Provide the [x, y] coordinate of the cell's center where the given text is located.  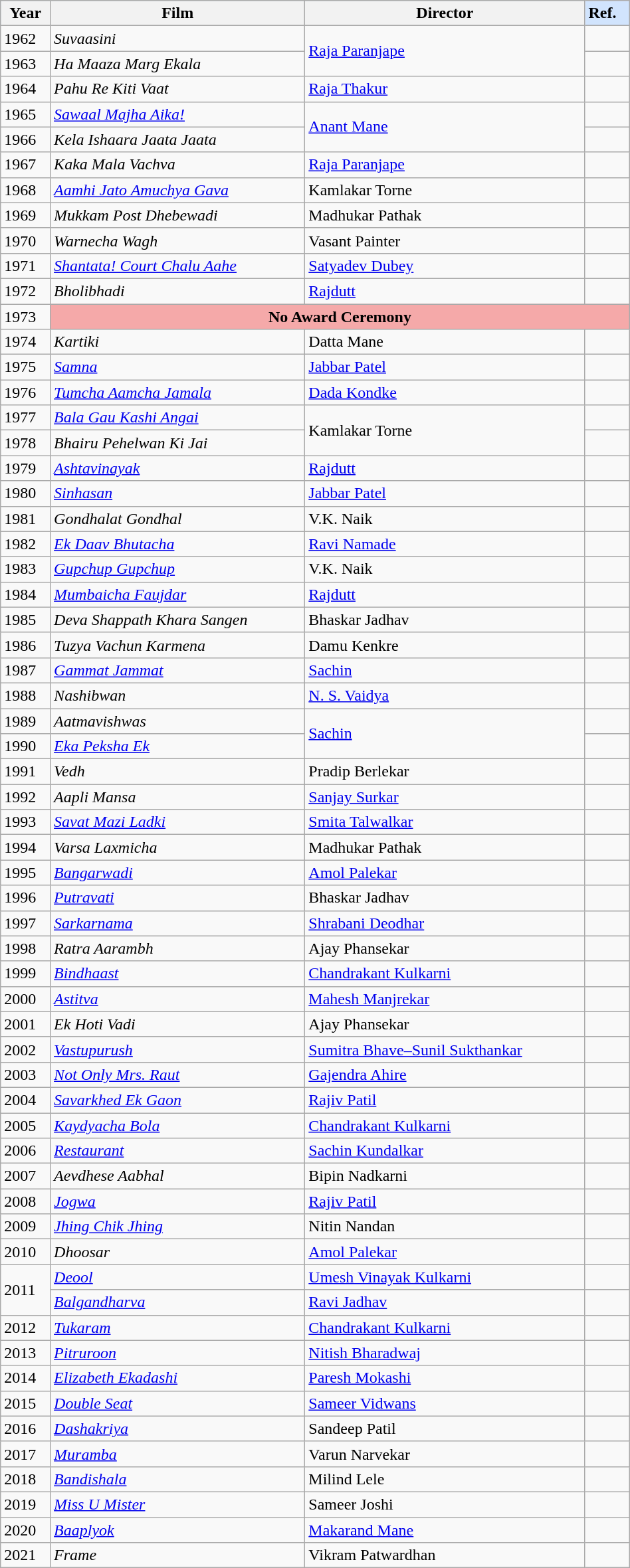
Year [25, 13]
Jogwa [178, 1201]
Sachin Kundalkar [445, 1151]
Mukkam Post Dhebewadi [178, 215]
No Award Ceremony [340, 317]
N. S. Vaidya [445, 695]
Director [445, 13]
Restaurant [178, 1151]
Pradip Berlekar [445, 772]
1990 [25, 746]
1996 [25, 898]
Vasant Painter [445, 240]
Bholibhadi [178, 291]
1965 [25, 114]
Umesh Vinayak Kulkarni [445, 1277]
1993 [25, 822]
1971 [25, 266]
2005 [25, 1126]
1962 [25, 39]
Eka Peksha Ek [178, 746]
1981 [25, 519]
2021 [25, 1555]
Double Seat [178, 1403]
Vikram Patwardhan [445, 1555]
Ref. [607, 13]
1989 [25, 721]
1995 [25, 873]
1974 [25, 342]
Makarand Mane [445, 1529]
Milind Lele [445, 1479]
Savat Mazi Ladki [178, 822]
2011 [25, 1290]
Sameer Vidwans [445, 1403]
Gammat Jammat [178, 670]
Dada Kondke [445, 392]
Muramba [178, 1454]
Mumbaicha Faujdar [178, 594]
Sumitra Bhave–Sunil Sukthankar [445, 1049]
1997 [25, 923]
1970 [25, 240]
1969 [25, 215]
Kaydyacha Bola [178, 1126]
Sanjay Surkar [445, 797]
2019 [25, 1504]
Pitruroon [178, 1353]
1992 [25, 797]
1968 [25, 190]
Sarkarnama [178, 923]
2000 [25, 999]
Vedh [178, 772]
1967 [25, 165]
Aatmavishwas [178, 721]
Kartiki [178, 342]
1979 [25, 468]
1975 [25, 367]
1986 [25, 645]
Shantata! Court Chalu Aahe [178, 266]
Paresh Mokashi [445, 1378]
Ek Hoti Vadi [178, 1024]
Tukaram [178, 1328]
1983 [25, 569]
1994 [25, 847]
Satyadev Dubey [445, 266]
Miss U Mister [178, 1504]
Frame [178, 1555]
Datta Mane [445, 342]
Film [178, 13]
2007 [25, 1176]
1987 [25, 670]
Raja Thakur [445, 89]
1977 [25, 418]
Ashtavinayak [178, 468]
1982 [25, 544]
Baaplyok [178, 1529]
Damu Kenkre [445, 645]
Ek Daav Bhutacha [178, 544]
Kela Ishaara Jaata Jaata [178, 139]
Balgandharva [178, 1302]
1984 [25, 594]
Nitish Bharadwaj [445, 1353]
2010 [25, 1252]
Anant Mane [445, 127]
2008 [25, 1201]
Tumcha Aamcha Jamala [178, 392]
Pahu Re Kiti Vaat [178, 89]
Suvaasini [178, 39]
1991 [25, 772]
Samna [178, 367]
1999 [25, 974]
2020 [25, 1529]
Deva Shappath Khara Sangen [178, 620]
1998 [25, 948]
1973 [25, 317]
Sawaal Majha Aika! [178, 114]
1978 [25, 443]
2012 [25, 1328]
Bipin Nadkarni [445, 1176]
Vastupurush [178, 1049]
Aevdhese Aabhal [178, 1176]
Shrabani Deodhar [445, 923]
Bandishala [178, 1479]
Dashakriya [178, 1429]
Bhairu Pehelwan Ki Jai [178, 443]
Bindhaast [178, 974]
Smita Talwalkar [445, 822]
1963 [25, 64]
2015 [25, 1403]
2009 [25, 1227]
Gondhalat Gondhal [178, 519]
Jhing Chik Jhing [178, 1227]
Ravi Namade [445, 544]
Ratra Aarambh [178, 948]
Gajendra Ahire [445, 1075]
Putravati [178, 898]
Mahesh Manjrekar [445, 999]
Varsa Laxmicha [178, 847]
2003 [25, 1075]
Elizabeth Ekadashi [178, 1378]
Bangarwadi [178, 873]
2016 [25, 1429]
Deool [178, 1277]
Gupchup Gupchup [178, 569]
2018 [25, 1479]
2004 [25, 1100]
Ha Maaza Marg Ekala [178, 64]
Warnecha Wagh [178, 240]
2001 [25, 1024]
Sinhasan [178, 493]
2014 [25, 1378]
Kaka Mala Vachva [178, 165]
Varun Narvekar [445, 1454]
1988 [25, 695]
2006 [25, 1151]
Tuzya Vachun Karmena [178, 645]
Dhoosar [178, 1252]
Aapli Mansa [178, 797]
1980 [25, 493]
1976 [25, 392]
2002 [25, 1049]
Astitva [178, 999]
Nitin Nandan [445, 1227]
1964 [25, 89]
Sameer Joshi [445, 1504]
Sandeep Patil [445, 1429]
1966 [25, 139]
Aamhi Jato Amuchya Gava [178, 190]
Not Only Mrs. Raut [178, 1075]
Nashibwan [178, 695]
1972 [25, 291]
Bala Gau Kashi Angai [178, 418]
1985 [25, 620]
2013 [25, 1353]
Savarkhed Ek Gaon [178, 1100]
Ravi Jadhav [445, 1302]
2017 [25, 1454]
